Provide the (X, Y) coordinate of the cell's center where the given text is located.  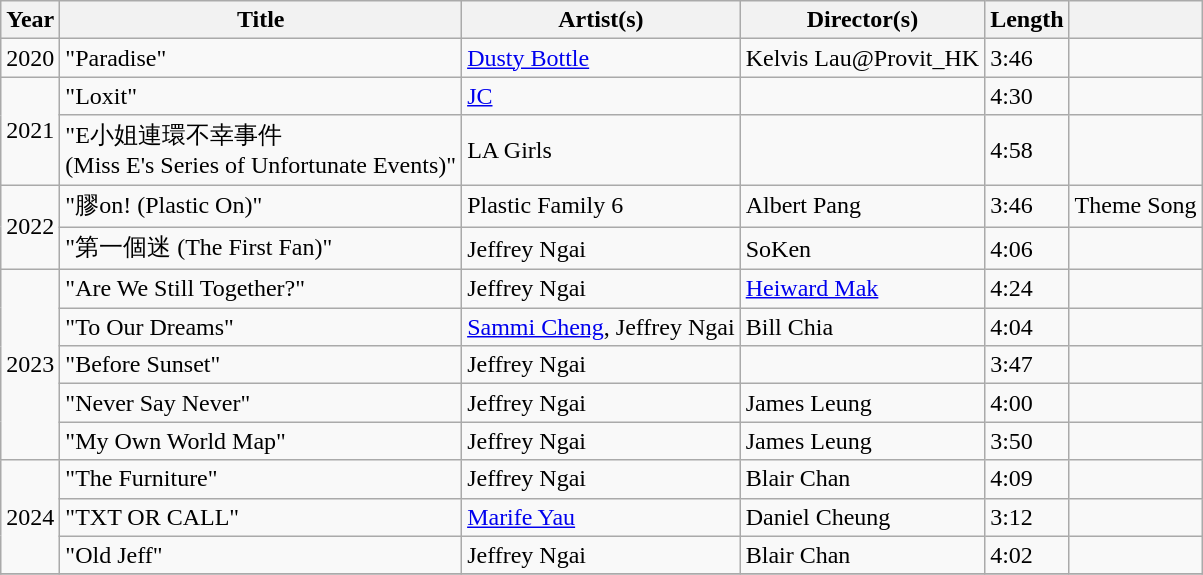
"My Own World Map" (261, 441)
"Never Say Never" (261, 403)
4:58 (1027, 150)
2021 (30, 131)
"第一個迷 (The First Fan)" (261, 248)
"Old Jeff" (261, 555)
"Paradise" (261, 58)
"Before Sunset" (261, 365)
SoKen (862, 248)
2024 (30, 517)
"E小姐連環不幸事件(Miss E's Series of Unfortunate Events)" (261, 150)
Dusty Bottle (602, 58)
JC (602, 96)
Length (1027, 20)
"Loxit" (261, 96)
Sammi Cheng, Jeffrey Ngai (602, 327)
Year (30, 20)
4:09 (1027, 479)
Bill Chia (862, 327)
4:04 (1027, 327)
Marife Yau (602, 517)
4:00 (1027, 403)
"膠on! (Plastic On)" (261, 206)
2020 (30, 58)
"The Furniture" (261, 479)
4:24 (1027, 289)
4:30 (1027, 96)
3:12 (1027, 517)
4:06 (1027, 248)
Artist(s) (602, 20)
3:47 (1027, 365)
"Are We Still Together?" (261, 289)
4:02 (1027, 555)
Kelvis Lau@Provit_HK (862, 58)
"To Our Dreams" (261, 327)
Plastic Family 6 (602, 206)
Title (261, 20)
Daniel Cheung (862, 517)
LA Girls (602, 150)
3:50 (1027, 441)
2023 (30, 365)
2022 (30, 226)
Director(s) (862, 20)
"TXT OR CALL" (261, 517)
Albert Pang (862, 206)
Theme Song (1136, 206)
Heiward Mak (862, 289)
